Pinpoint the cell where the given text exists, returning its (X, Y) midpoint coordinate. 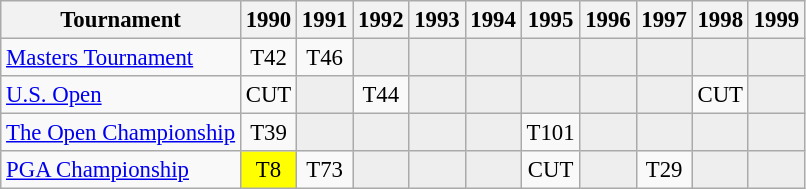
1999 (776, 20)
T101 (550, 133)
1994 (493, 20)
1996 (608, 20)
1991 (325, 20)
T42 (268, 58)
Tournament (121, 20)
1993 (437, 20)
U.S. Open (121, 95)
1992 (381, 20)
1995 (550, 20)
The Open Championship (121, 133)
Masters Tournament (121, 58)
T29 (664, 170)
1998 (720, 20)
T39 (268, 133)
T46 (325, 58)
T8 (268, 170)
1990 (268, 20)
T73 (325, 170)
PGA Championship (121, 170)
T44 (381, 95)
1997 (664, 20)
